Pinpoint the cell where the given text exists, returning its [X, Y] midpoint coordinate. 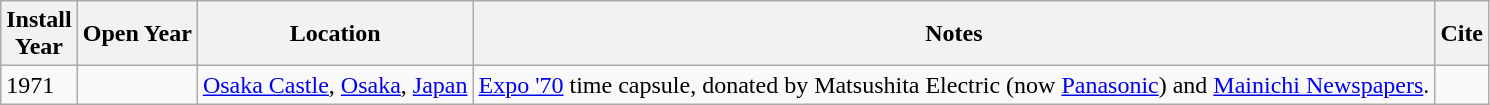
Cite [1462, 34]
Open Year [137, 34]
Location [335, 34]
InstallYear [39, 34]
1971 [39, 85]
Expo '70 time capsule, donated by Matsushita Electric (now Panasonic) and Mainichi Newspapers. [954, 85]
Notes [954, 34]
Osaka Castle, Osaka, Japan [335, 85]
